Extract the [X, Y] coordinate from the center of the cell holding the provided text.  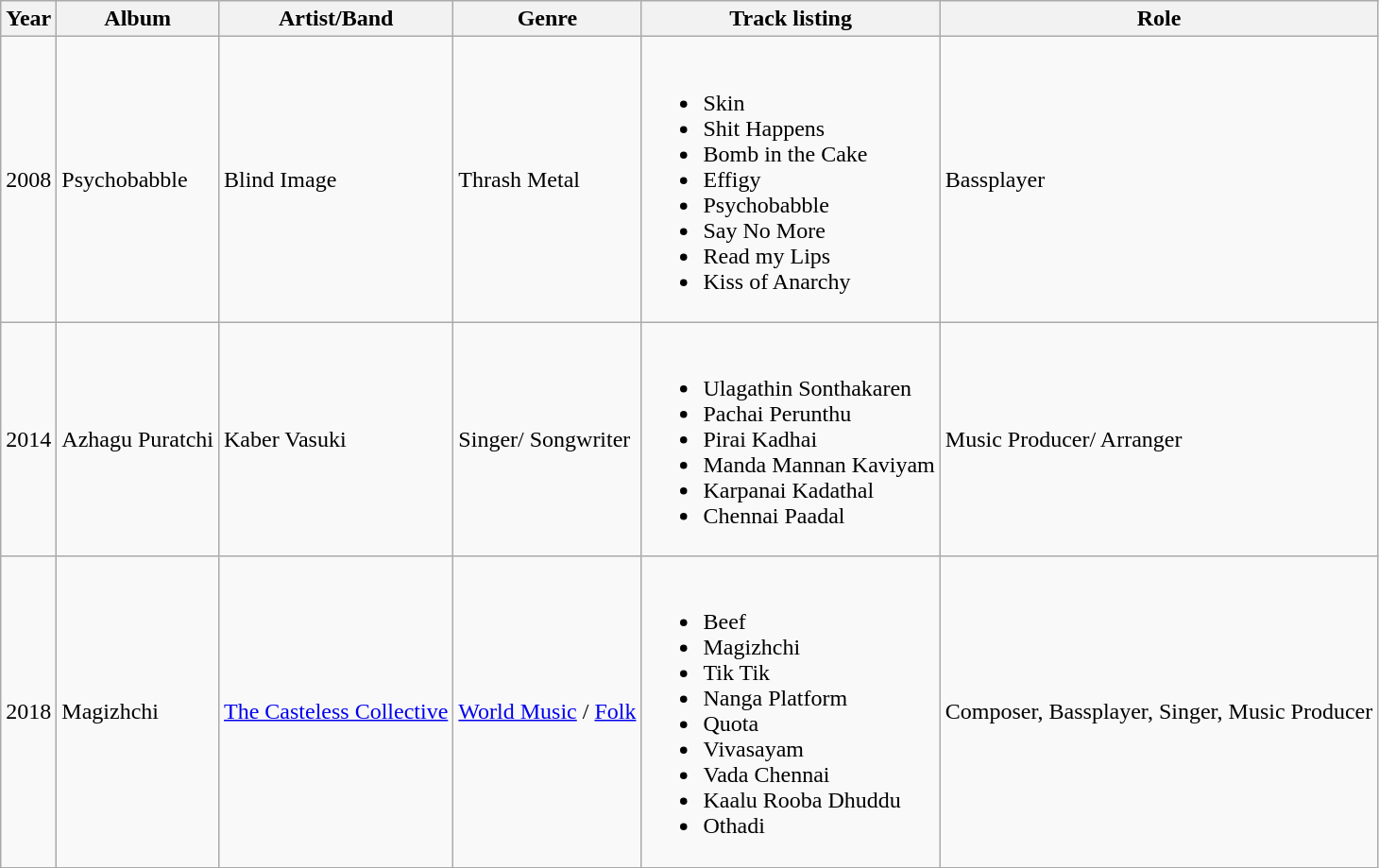
Psychobabble [138, 179]
Artist/Band [335, 19]
SkinShit HappensBomb in the CakeEffigyPsychobabbleSay No MoreRead my LipsKiss of Anarchy [791, 179]
Album [138, 19]
BeefMagizhchiTik TikNanga PlatformQuotaVivasayamVada ChennaiKaalu Rooba DhudduOthadi [791, 712]
2008 [28, 179]
Ulagathin SonthakarenPachai PerunthuPirai KadhaiManda Mannan KaviyamKarpanai KadathalChennai Paadal [791, 439]
2014 [28, 439]
Kaber Vasuki [335, 439]
Azhagu Puratchi [138, 439]
Blind Image [335, 179]
Magizhchi [138, 712]
Singer/ Songwriter [548, 439]
Role [1158, 19]
Genre [548, 19]
Thrash Metal [548, 179]
Year [28, 19]
Track listing [791, 19]
The Casteless Collective [335, 712]
Music Producer/ Arranger [1158, 439]
Composer, Bassplayer, Singer, Music Producer [1158, 712]
World Music / Folk [548, 712]
2018 [28, 712]
Bassplayer [1158, 179]
